Pinpoint the cell where the given text exists, returning its [x, y] midpoint coordinate. 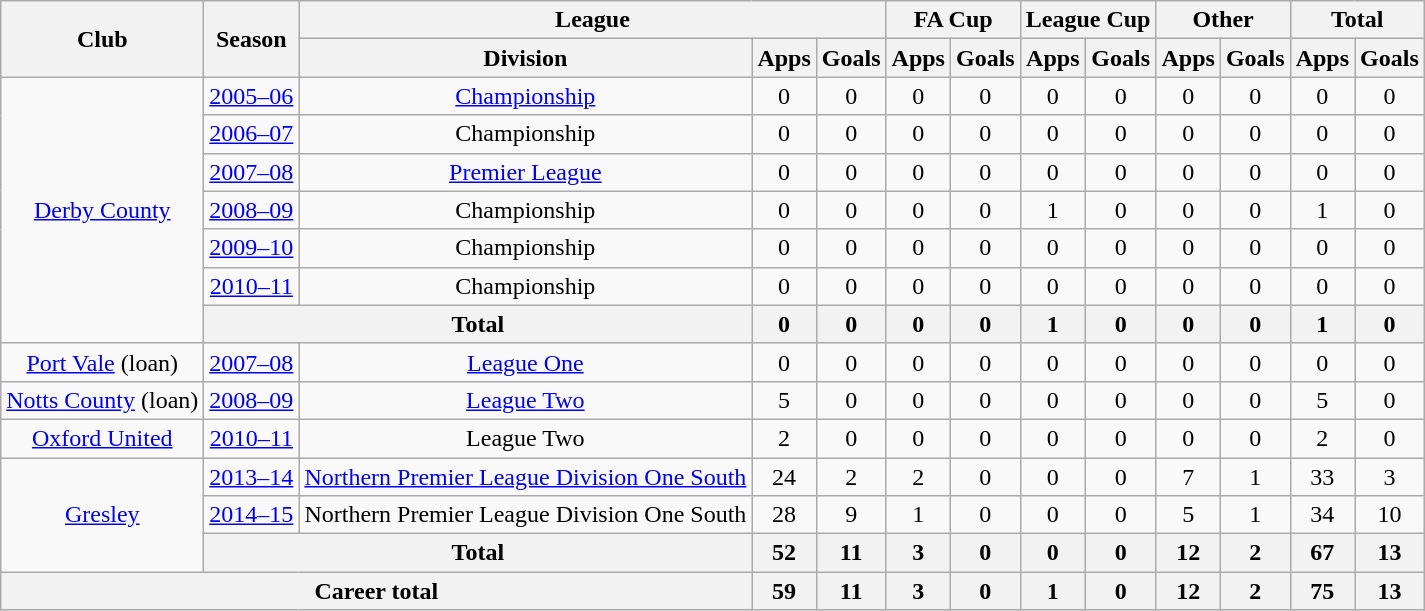
Port Vale (loan) [102, 362]
Career total [376, 591]
2009–10 [252, 248]
Oxford United [102, 438]
24 [784, 477]
Gresley [102, 515]
52 [784, 553]
Club [102, 39]
75 [1322, 591]
Other [1223, 20]
9 [851, 515]
67 [1322, 553]
7 [1188, 477]
Derby County [102, 210]
FA Cup [953, 20]
33 [1322, 477]
2014–15 [252, 515]
2005–06 [252, 96]
10 [1390, 515]
2006–07 [252, 134]
59 [784, 591]
League Cup [1088, 20]
League One [526, 362]
Season [252, 39]
2013–14 [252, 477]
28 [784, 515]
Notts County (loan) [102, 400]
League [592, 20]
Division [526, 58]
34 [1322, 515]
Premier League [526, 172]
